Detect which cell encompasses the target text, then output its [X, Y] center coordinate. 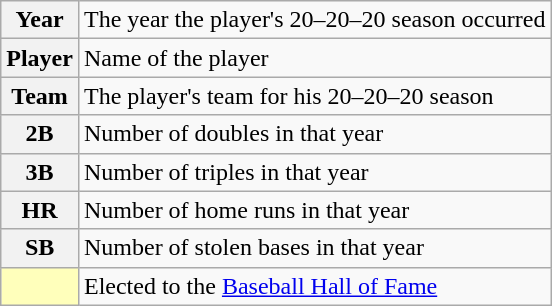
Year [40, 20]
Number of doubles in that year [314, 134]
Number of home runs in that year [314, 210]
Player [40, 58]
SB [40, 248]
Number of stolen bases in that year [314, 248]
Name of the player [314, 58]
The year the player's 20–20–20 season occurred [314, 20]
Team [40, 96]
Number of triples in that year [314, 172]
3B [40, 172]
2B [40, 134]
Elected to the Baseball Hall of Fame [314, 286]
HR [40, 210]
The player's team for his 20–20–20 season [314, 96]
